Find where the given text appears and provide that cell's center as (x, y) coordinate. 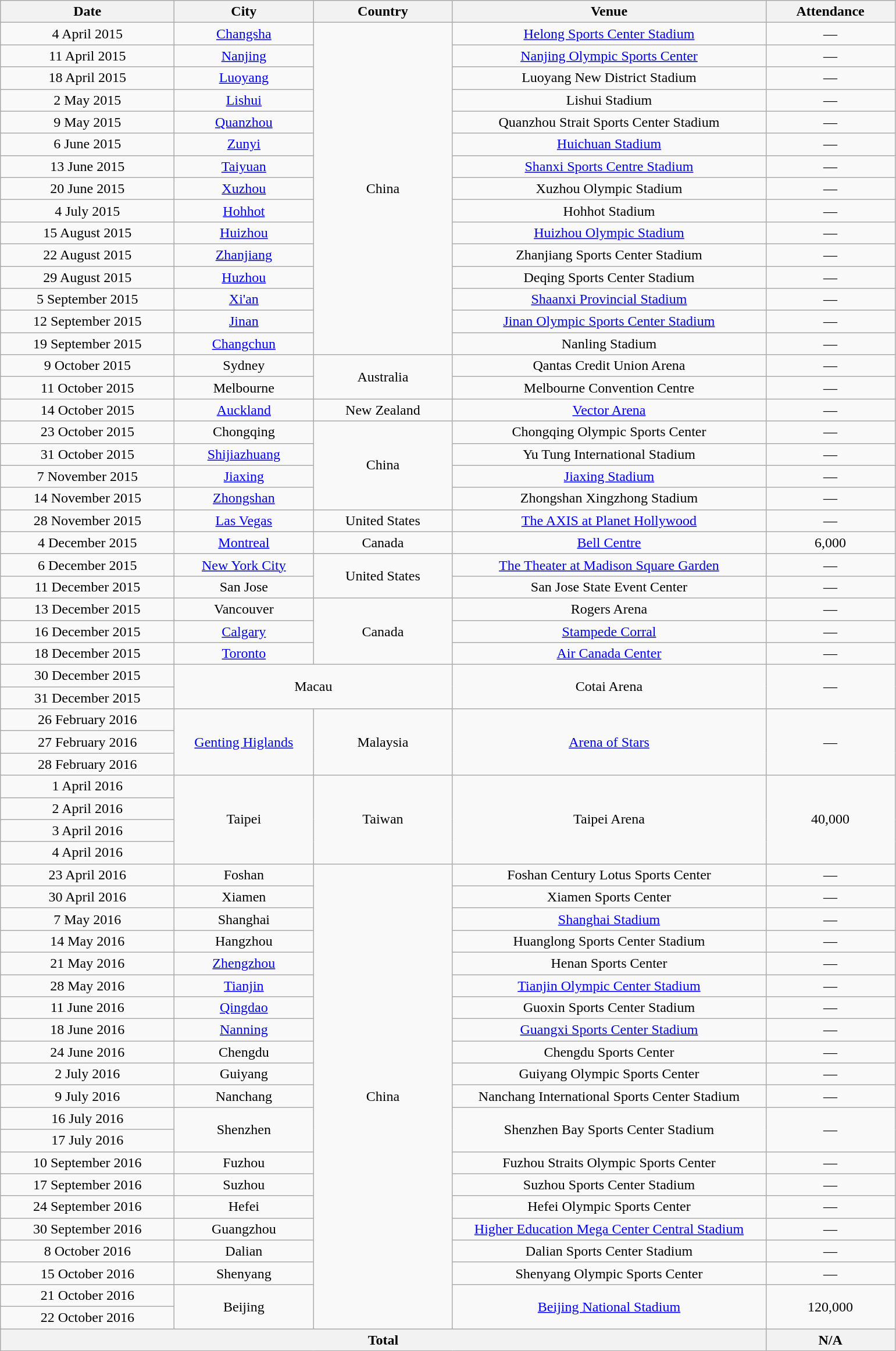
Quanzhou Strait Sports Center Stadium (609, 122)
N/A (830, 1339)
Helong Sports Center Stadium (609, 34)
Xi'an (244, 300)
17 September 2016 (87, 1185)
Calgary (244, 631)
31 December 2015 (87, 698)
40,000 (830, 819)
120,000 (830, 1306)
Xiamen Sports Center (609, 897)
Hefei Olympic Sports Center (609, 1207)
Chengdu Sports Center (609, 1052)
Shenyang (244, 1273)
7 May 2016 (87, 919)
Shenzhen Bay Sports Center Stadium (609, 1129)
Suzhou Sports Center Stadium (609, 1185)
Hefei (244, 1207)
2 July 2016 (87, 1074)
Shijiazhuang (244, 454)
Huizhou (244, 233)
4 December 2015 (87, 543)
Air Canada Center (609, 654)
San Jose State Event Center (609, 587)
Huzhou (244, 277)
Beijing National Stadium (609, 1306)
Jinan (244, 322)
6 June 2015 (87, 144)
Zhongshan (244, 498)
Hohhot (244, 211)
Macau (313, 687)
Hangzhou (244, 941)
Chongqing (244, 432)
11 June 2016 (87, 1008)
17 July 2016 (87, 1140)
Qantas Credit Union Arena (609, 366)
14 October 2015 (87, 410)
Zhanjiang Sports Center Stadium (609, 255)
Qingdao (244, 1008)
Fuzhou Straits Olympic Sports Center (609, 1163)
Zhengzhou (244, 963)
Dalian Sports Center Stadium (609, 1251)
Lishui Stadium (609, 100)
Jinan Olympic Sports Center Stadium (609, 322)
11 April 2015 (87, 56)
27 February 2016 (87, 742)
Deqing Sports Center Stadium (609, 277)
Las Vegas (244, 521)
Tianjin (244, 986)
23 April 2016 (87, 875)
Melbourne Convention Centre (609, 388)
Nanjing (244, 56)
Montreal (244, 543)
Melbourne (244, 388)
14 November 2015 (87, 498)
21 May 2016 (87, 963)
Lishui (244, 100)
12 September 2015 (87, 322)
4 April 2016 (87, 853)
San Jose (244, 587)
15 October 2016 (87, 1273)
4 April 2015 (87, 34)
2 May 2015 (87, 100)
26 February 2016 (87, 720)
1 April 2016 (87, 786)
Guangxi Sports Center Stadium (609, 1030)
Taiwan (383, 819)
11 December 2015 (87, 587)
Shenyang Olympic Sports Center (609, 1273)
Shenzhen (244, 1129)
Huizhou Olympic Stadium (609, 233)
Foshan Century Lotus Sports Center (609, 875)
Shanxi Sports Centre Stadium (609, 166)
14 May 2016 (87, 941)
Nanchang International Sports Center Stadium (609, 1096)
18 December 2015 (87, 654)
Toronto (244, 654)
Zhanjiang (244, 255)
Guiyang (244, 1074)
Sydney (244, 366)
Bell Centre (609, 543)
28 November 2015 (87, 521)
Xuzhou Olympic Stadium (609, 188)
Fuzhou (244, 1163)
7 November 2015 (87, 476)
Beijing (244, 1306)
Australia (383, 377)
Nanning (244, 1030)
Arena of Stars (609, 742)
Xuzhou (244, 188)
Malaysia (383, 742)
Guoxin Sports Center Stadium (609, 1008)
15 August 2015 (87, 233)
16 July 2016 (87, 1118)
The Theater at Madison Square Garden (609, 565)
Stampede Corral (609, 631)
6 December 2015 (87, 565)
13 December 2015 (87, 609)
Total (383, 1339)
11 October 2015 (87, 388)
29 August 2015 (87, 277)
Huanglong Sports Center Stadium (609, 941)
New Zealand (383, 410)
City (244, 12)
Taipei Arena (609, 819)
Shanghai Stadium (609, 919)
Jiaxing (244, 476)
Luoyang (244, 78)
Huichuan Stadium (609, 144)
Hohhot Stadium (609, 211)
Shaanxi Provincial Stadium (609, 300)
Changsha (244, 34)
Henan Sports Center (609, 963)
30 April 2016 (87, 897)
Chongqing Olympic Sports Center (609, 432)
9 July 2016 (87, 1096)
30 December 2015 (87, 676)
Nanjing Olympic Sports Center (609, 56)
2 April 2016 (87, 808)
Zhongshan Xingzhong Stadium (609, 498)
Shanghai (244, 919)
Rogers Arena (609, 609)
Suzhou (244, 1185)
Attendance (830, 12)
9 October 2015 (87, 366)
9 May 2015 (87, 122)
30 September 2016 (87, 1229)
Nanchang (244, 1096)
20 June 2015 (87, 188)
28 May 2016 (87, 986)
Country (383, 12)
Dalian (244, 1251)
18 April 2015 (87, 78)
Date (87, 12)
Cotai Arena (609, 687)
Quanzhou (244, 122)
Chengdu (244, 1052)
21 October 2016 (87, 1295)
22 October 2016 (87, 1317)
Genting Higlands (244, 742)
19 September 2015 (87, 344)
3 April 2016 (87, 830)
5 September 2015 (87, 300)
New York City (244, 565)
Yu Tung International Stadium (609, 454)
13 June 2015 (87, 166)
The AXIS at Planet Hollywood (609, 521)
18 June 2016 (87, 1030)
Jiaxing Stadium (609, 476)
Auckland (244, 410)
23 October 2015 (87, 432)
16 December 2015 (87, 631)
Taiyuan (244, 166)
4 July 2015 (87, 211)
Zunyi (244, 144)
Xiamen (244, 897)
Foshan (244, 875)
24 June 2016 (87, 1052)
6,000 (830, 543)
Taipei (244, 819)
Higher Education Mega Center Central Stadium (609, 1229)
Guangzhou (244, 1229)
Luoyang New District Stadium (609, 78)
Vector Arena (609, 410)
Vancouver (244, 609)
22 August 2015 (87, 255)
Tianjin Olympic Center Stadium (609, 986)
Venue (609, 12)
Nanling Stadium (609, 344)
31 October 2015 (87, 454)
8 October 2016 (87, 1251)
28 February 2016 (87, 764)
Guiyang Olympic Sports Center (609, 1074)
24 September 2016 (87, 1207)
Changchun (244, 344)
10 September 2016 (87, 1163)
